Pinpoint the cell where the given text exists, returning its [X, Y] midpoint coordinate. 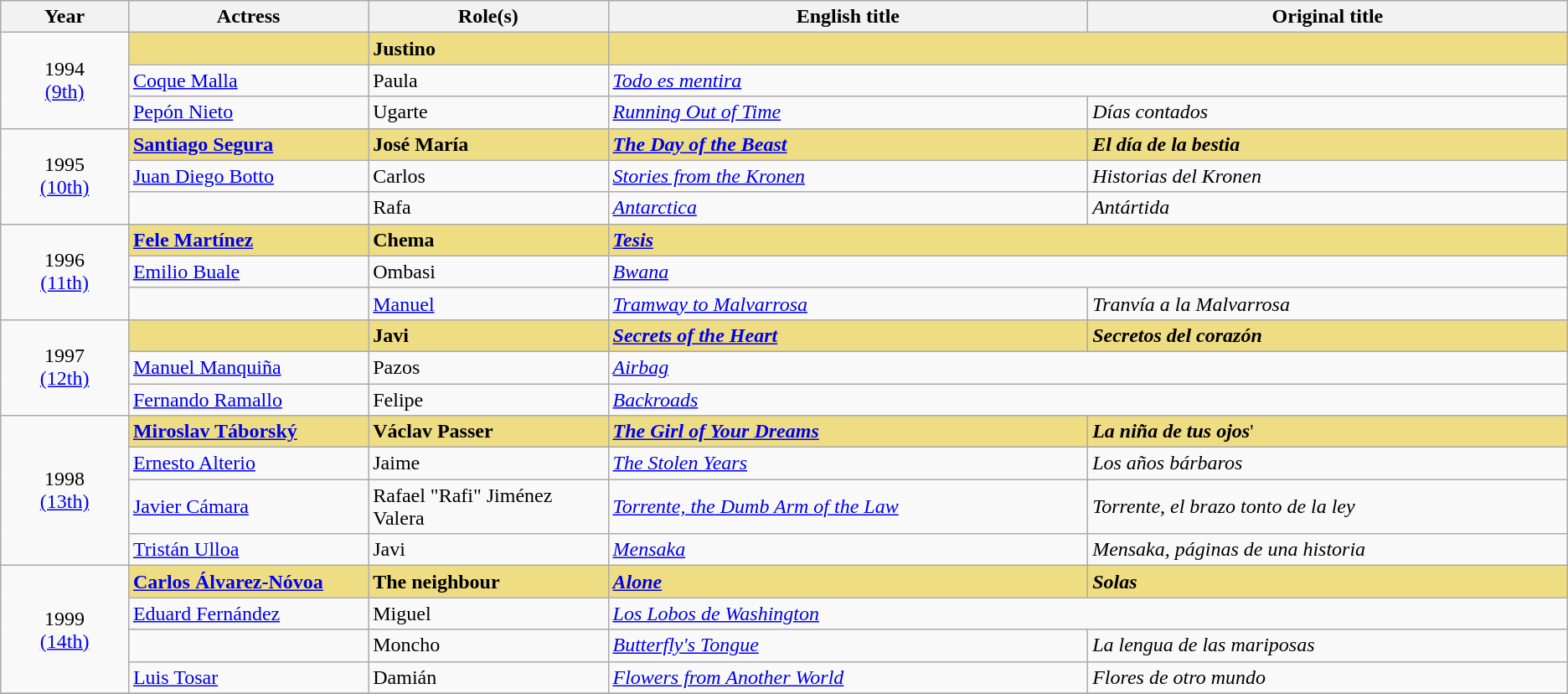
Emilio Buale [248, 272]
Torrente, el brazo tonto de la ley [1328, 506]
Backroads [1087, 400]
Actress [248, 17]
Eduard Fernández [248, 614]
Václav Passer [488, 432]
La lengua de las mariposas [1328, 645]
1999(14th) [65, 629]
Pazos [488, 367]
The Stolen Years [848, 464]
La niña de tus ojos' [1328, 432]
Pepón Nieto [248, 112]
Alone [848, 582]
Mensaka [848, 550]
1998(13th) [65, 491]
Original title [1328, 17]
Coque Malla [248, 80]
Chema [488, 240]
The neighbour [488, 582]
Antártida [1328, 208]
Miroslav Táborský [248, 432]
Carlos Álvarez-Nóvoa [248, 582]
José María [488, 144]
Santiago Segura [248, 144]
Flores de otro mundo [1328, 677]
Los Lobos de Washington [1087, 614]
The Day of the Beast [848, 144]
The Girl of Your Dreams [848, 432]
Antarctica [848, 208]
Airbag [1087, 367]
Javier Cámara [248, 506]
Miguel [488, 614]
English title [848, 17]
Role(s) [488, 17]
Carlos [488, 176]
Stories from the Kronen [848, 176]
Manuel Manquiña [248, 367]
1997(12th) [65, 367]
Secrets of the Heart [848, 335]
Ernesto Alterio [248, 464]
Rafa [488, 208]
Juan Diego Botto [248, 176]
Secretos del corazón [1328, 335]
Justino [488, 49]
Butterfly's Tongue [848, 645]
Tramway to Malvarrosa [848, 303]
Luis Tosar [248, 677]
Torrente, the Dumb Arm of the Law [848, 506]
Ugarte [488, 112]
Los años bárbaros [1328, 464]
1996(11th) [65, 272]
Bwana [1087, 272]
Tranvía a la Malvarrosa [1328, 303]
Tristán Ulloa [248, 550]
Manuel [488, 303]
Días contados [1328, 112]
Flowers from Another World [848, 677]
Ombasi [488, 272]
1995(10th) [65, 176]
Historias del Kronen [1328, 176]
Jaime [488, 464]
Paula [488, 80]
Fele Martínez [248, 240]
Damián [488, 677]
El día de la bestia [1328, 144]
Running Out of Time [848, 112]
Mensaka, páginas de una historia [1328, 550]
Year [65, 17]
1994(9th) [65, 80]
Tesis [1087, 240]
Moncho [488, 645]
Todo es mentira [1087, 80]
Rafael "Rafi" Jiménez Valera [488, 506]
Solas [1328, 582]
Fernando Ramallo [248, 400]
Felipe [488, 400]
